From the cell containing the given text, extract its center point as [X, Y] coordinate. 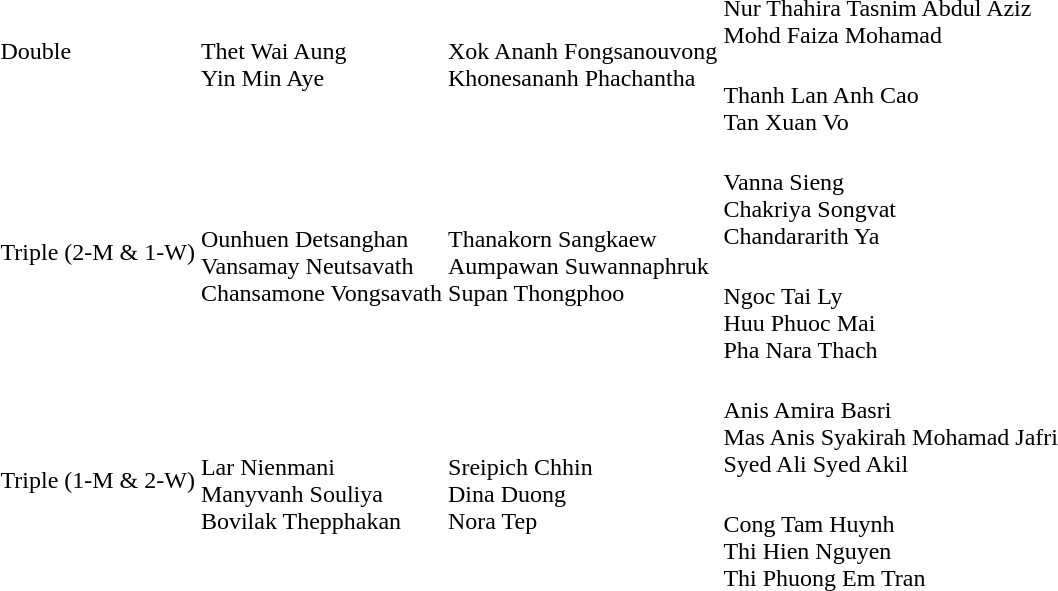
Thanakorn SangkaewAumpawan SuwannaphrukSupan Thongphoo [583, 252]
Ounhuen DetsanghanVansamay NeutsavathChansamone Vongsavath [321, 252]
